Provide the [X, Y] coordinate of the cell's center where the given text is located.  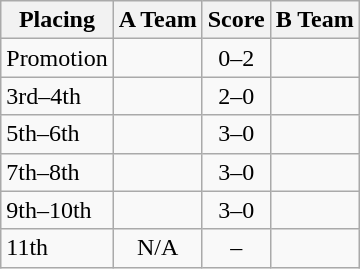
Promotion [57, 58]
11th [57, 248]
9th–10th [57, 210]
0–2 [236, 58]
3rd–4th [57, 96]
B Team [314, 20]
Placing [57, 20]
Score [236, 20]
A Team [158, 20]
2–0 [236, 96]
N/A [158, 248]
– [236, 248]
7th–8th [57, 172]
5th–6th [57, 134]
